Search for the cell housing the specified text and yield its [x, y] center coordinate. 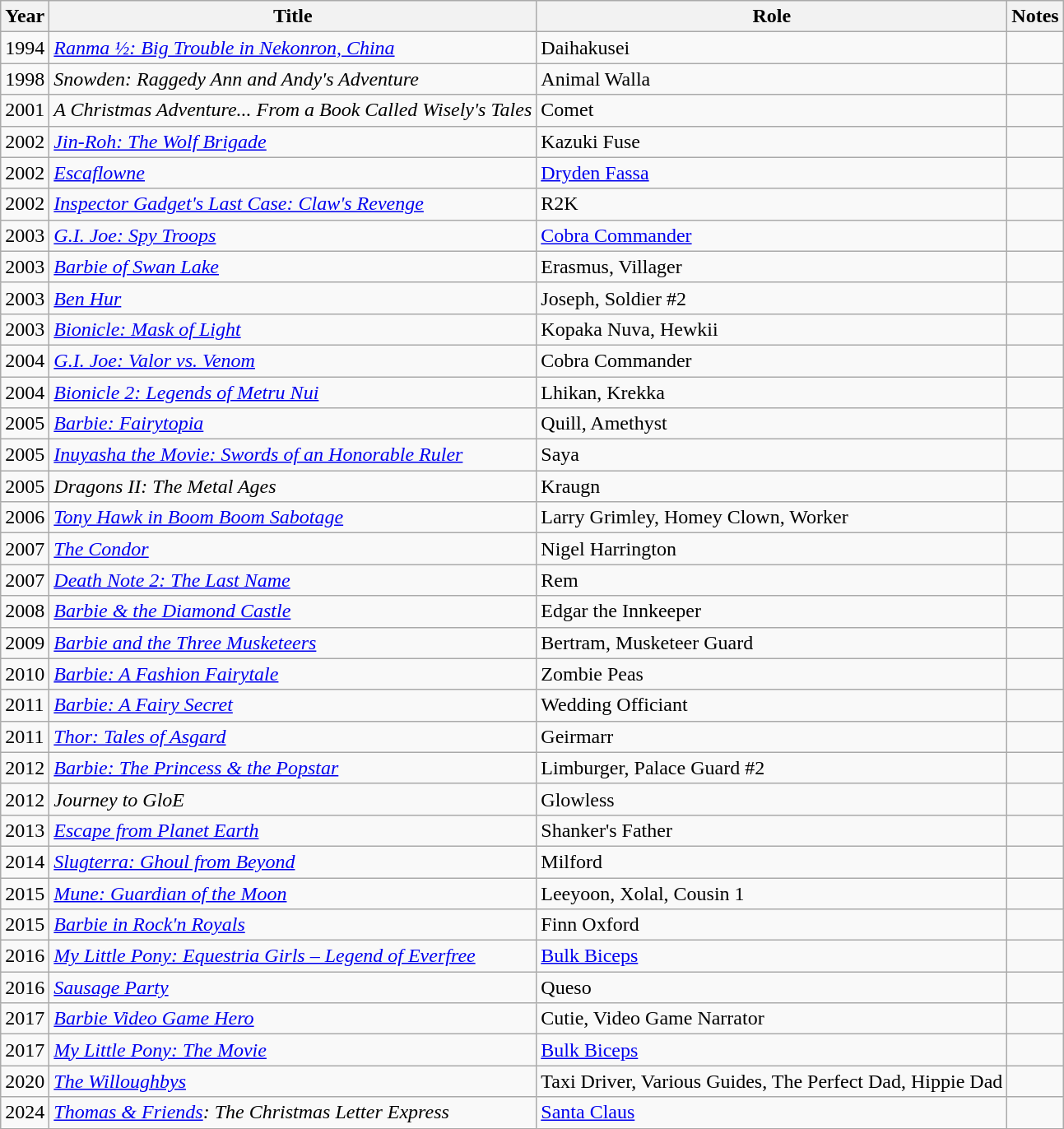
Barbie: The Princess & the Popstar [293, 768]
2009 [25, 643]
Escaflowne [293, 173]
2024 [25, 1113]
Inspector Gadget's Last Case: Claw's Revenge [293, 204]
Bertram, Musketeer Guard [772, 643]
Quill, Amethyst [772, 424]
Mune: Guardian of the Moon [293, 893]
Kazuki Fuse [772, 142]
R2K [772, 204]
Zombie Peas [772, 674]
Daihakusei [772, 48]
Joseph, Soldier #2 [772, 298]
Rem [772, 580]
Sausage Party [293, 987]
Leeyoon, Xolal, Cousin 1 [772, 893]
Limburger, Palace Guard #2 [772, 768]
Barbie & the Diamond Castle [293, 611]
Queso [772, 987]
Journey to GloE [293, 799]
Kopaka Nuva, Hewkii [772, 329]
Inuyasha the Movie: Swords of an Honorable Ruler [293, 455]
2010 [25, 674]
Barbie and the Three Musketeers [293, 643]
Bionicle: Mask of Light [293, 329]
Thomas & Friends: The Christmas Letter Express [293, 1113]
G.I. Joe: Valor vs. Venom [293, 360]
Dragons II: The Metal Ages [293, 486]
Geirmarr [772, 736]
2006 [25, 518]
Glowless [772, 799]
Barbie of Swan Lake [293, 267]
2008 [25, 611]
Erasmus, Villager [772, 267]
2013 [25, 830]
2020 [25, 1081]
1994 [25, 48]
Ben Hur [293, 298]
Ranma ½: Big Trouble in Nekonron, China [293, 48]
Title [293, 16]
Nigel Harrington [772, 549]
Barbie: A Fashion Fairytale [293, 674]
G.I. Joe: Spy Troops [293, 235]
Santa Claus [772, 1113]
Dryden Fassa [772, 173]
The Willoughbys [293, 1081]
Barbie in Rock'n Royals [293, 925]
My Little Pony: Equestria Girls – Legend of Everfree [293, 956]
2014 [25, 862]
A Christmas Adventure... From a Book Called Wisely's Tales [293, 110]
Larry Grimley, Homey Clown, Worker [772, 518]
Snowden: Raggedy Ann and Andy's Adventure [293, 79]
Year [25, 16]
Slugterra: Ghoul from Beyond [293, 862]
Tony Hawk in Boom Boom Sabotage [293, 518]
Role [772, 16]
Escape from Planet Earth [293, 830]
Cutie, Video Game Narrator [772, 1019]
Shanker's Father [772, 830]
Animal Walla [772, 79]
Notes [1035, 16]
Milford [772, 862]
Jin-Roh: The Wolf Brigade [293, 142]
Barbie: A Fairy Secret [293, 705]
Death Note 2: The Last Name [293, 580]
Wedding Officiant [772, 705]
Bionicle 2: Legends of Metru Nui [293, 393]
Thor: Tales of Asgard [293, 736]
1998 [25, 79]
Finn Oxford [772, 925]
Saya [772, 455]
Barbie Video Game Hero [293, 1019]
Kraugn [772, 486]
Lhikan, Krekka [772, 393]
My Little Pony: The Movie [293, 1050]
Comet [772, 110]
Edgar the Innkeeper [772, 611]
The Condor [293, 549]
2001 [25, 110]
Barbie: Fairytopia [293, 424]
Taxi Driver, Various Guides, The Perfect Dad, Hippie Dad [772, 1081]
